Identify which cell holds the provided text, then report its [x, y] central coordinate. 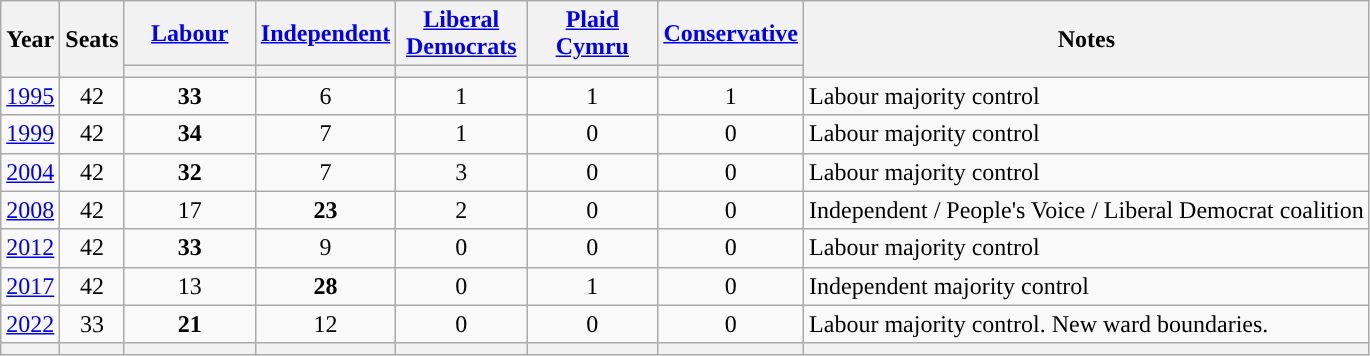
34 [190, 134]
Plaid Cymru [592, 34]
12 [325, 324]
2004 [30, 172]
Independent majority control [1087, 286]
17 [190, 210]
21 [190, 324]
2012 [30, 248]
Liberal Democrats [462, 34]
Year [30, 39]
1999 [30, 134]
Conservative [731, 34]
3 [462, 172]
32 [190, 172]
Independent [325, 34]
Notes [1087, 39]
Labour majority control. New ward boundaries. [1087, 324]
Labour [190, 34]
2008 [30, 210]
2 [462, 210]
Seats [92, 39]
2017 [30, 286]
2022 [30, 324]
13 [190, 286]
9 [325, 248]
23 [325, 210]
28 [325, 286]
6 [325, 96]
1995 [30, 96]
Independent / People's Voice / Liberal Democrat coalition [1087, 210]
